Identify which cell holds the provided text, then report its [x, y] central coordinate. 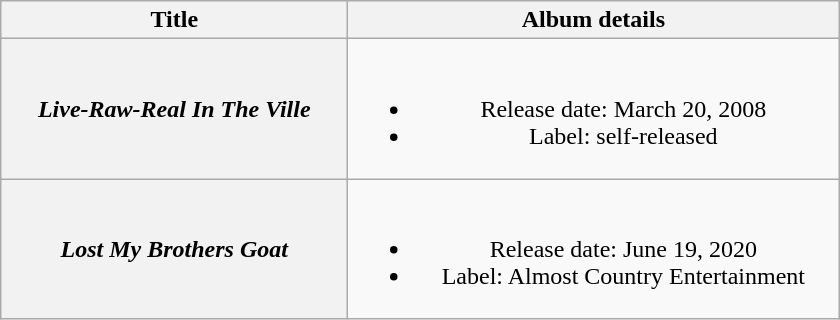
Album details [594, 20]
Release date: March 20, 2008Label: self-released [594, 109]
Live-Raw-Real In The Ville [174, 109]
Title [174, 20]
Lost My Brothers Goat [174, 249]
Release date: June 19, 2020Label: Almost Country Entertainment [594, 249]
